Search for the cell housing the specified text and yield its (x, y) center coordinate. 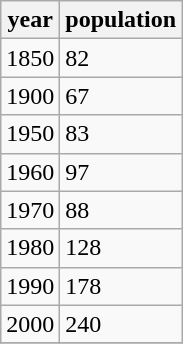
97 (121, 172)
1970 (30, 210)
83 (121, 134)
67 (121, 96)
1900 (30, 96)
year (30, 20)
1960 (30, 172)
1950 (30, 134)
240 (121, 324)
128 (121, 248)
82 (121, 58)
population (121, 20)
1850 (30, 58)
1990 (30, 286)
1980 (30, 248)
178 (121, 286)
2000 (30, 324)
88 (121, 210)
